Determine the (x, y) coordinate at the center of the cell enclosing the given text.  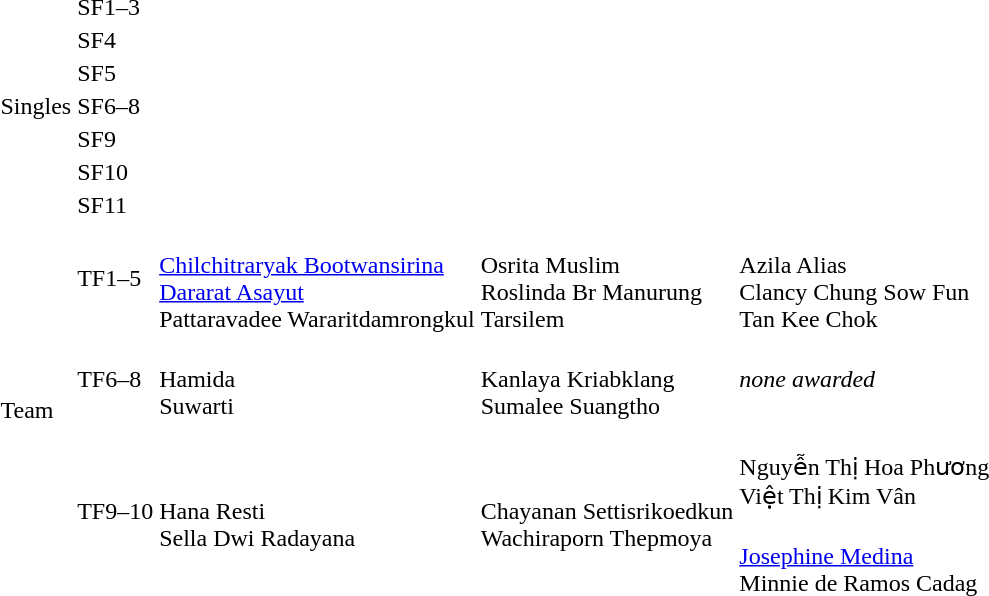
HamidaSuwarti (317, 379)
Kanlaya KriabklangSumalee Suangtho (607, 379)
TF6–8 (116, 379)
Osrita MuslimRoslinda Br ManurungTarsilem (607, 278)
SF5 (116, 73)
Chilchitraryak BootwansirinaDararat AsayutPattaravadee Wararitdamrongkul (317, 278)
SF11 (116, 205)
SF9 (116, 139)
SF4 (116, 40)
SF10 (116, 172)
TF1–5 (116, 278)
SF6–8 (116, 106)
